Determine the (x, y) coordinate at the center of the cell enclosing the given text.  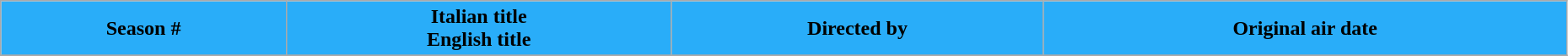
Directed by (857, 29)
Italian titleEnglish title (478, 29)
Original air date (1305, 29)
Season # (143, 29)
